For the text-containing cell, return its midpoint in (X, Y) coordinate format. 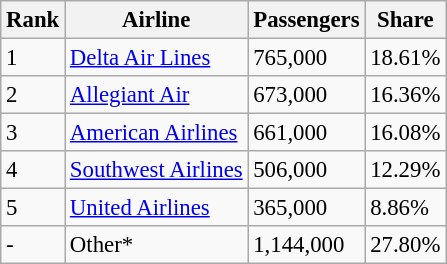
1,144,000 (306, 245)
661,000 (306, 133)
506,000 (306, 170)
Passengers (306, 20)
12.29% (406, 170)
Allegiant Air (156, 95)
American Airlines (156, 133)
4 (33, 170)
673,000 (306, 95)
27.80% (406, 245)
18.61% (406, 58)
5 (33, 208)
16.36% (406, 95)
Share (406, 20)
- (33, 245)
Airline (156, 20)
765,000 (306, 58)
Other* (156, 245)
Delta Air Lines (156, 58)
2 (33, 95)
8.86% (406, 208)
16.08% (406, 133)
3 (33, 133)
Rank (33, 20)
Southwest Airlines (156, 170)
1 (33, 58)
365,000 (306, 208)
United Airlines (156, 208)
